From the cell containing the given text, extract its center point as [x, y] coordinate. 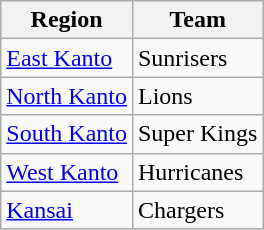
Super Kings [197, 134]
Region [67, 20]
Kansai [67, 210]
South Kanto [67, 134]
Lions [197, 96]
Chargers [197, 210]
Team [197, 20]
East Kanto [67, 58]
North Kanto [67, 96]
Hurricanes [197, 172]
Sunrisers [197, 58]
West Kanto [67, 172]
